From the cell containing the given text, extract its center point as (x, y) coordinate. 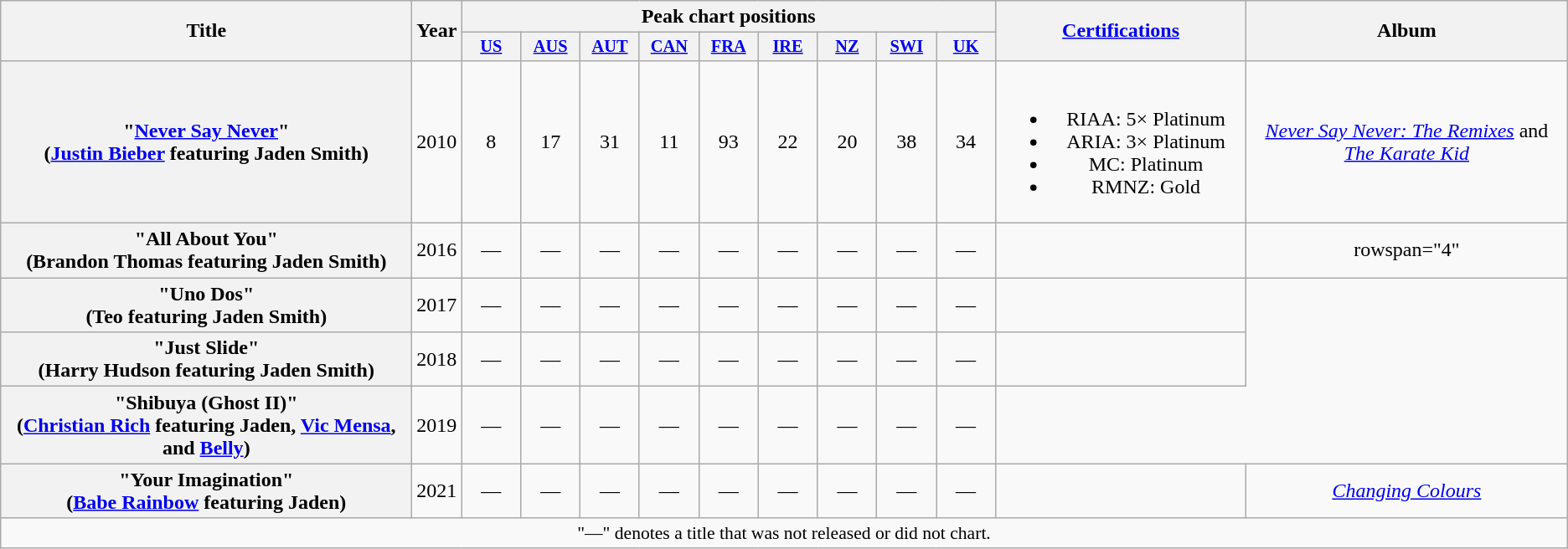
11 (668, 141)
Title (206, 31)
93 (729, 141)
"All About You"(Brandon Thomas featuring Jaden Smith) (206, 251)
RIAA: 5× PlatinumARIA: 3× PlatinumMC: PlatinumRMNZ: Gold (1121, 141)
AUS (551, 47)
US (491, 47)
SWI (906, 47)
CAN (668, 47)
Album (1407, 31)
Year (437, 31)
34 (967, 141)
2016 (437, 251)
NZ (848, 47)
2017 (437, 305)
UK (967, 47)
rowspan="4" (1407, 251)
20 (848, 141)
38 (906, 141)
"Just Slide"(Harry Hudson featuring Jaden Smith) (206, 360)
FRA (729, 47)
2018 (437, 360)
22 (787, 141)
2010 (437, 141)
Peak chart positions (729, 17)
"Your Imagination"(Babe Rainbow featuring Jaden) (206, 490)
31 (610, 141)
AUT (610, 47)
Never Say Never: The Remixes and The Karate Kid (1407, 141)
2021 (437, 490)
Changing Colours (1407, 490)
IRE (787, 47)
Certifications (1121, 31)
"Never Say Never"(Justin Bieber featuring Jaden Smith) (206, 141)
8 (491, 141)
"Shibuya (Ghost II)"(Christian Rich featuring Jaden, Vic Mensa, and Belly) (206, 425)
17 (551, 141)
"Uno Dos"(Teo featuring Jaden Smith) (206, 305)
2019 (437, 425)
"—" denotes a title that was not released or did not chart. (784, 533)
